Return (x, y) of the center of cell containing provided text 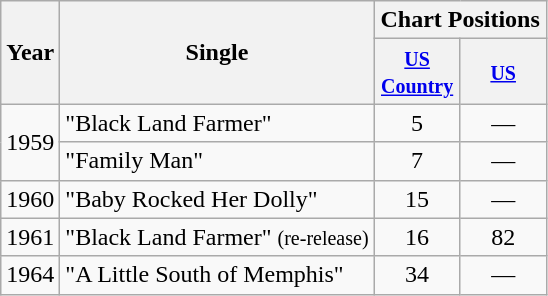
"Black Land Farmer" (217, 123)
5 (417, 123)
34 (417, 275)
Single (217, 52)
16 (417, 237)
US Country (417, 72)
1961 (30, 237)
US (503, 72)
1964 (30, 275)
Year (30, 52)
15 (417, 199)
7 (417, 161)
"Black Land Farmer" (re-release) (217, 237)
1959 (30, 142)
82 (503, 237)
"A Little South of Memphis" (217, 275)
"Family Man" (217, 161)
"Baby Rocked Her Dolly" (217, 199)
Chart Positions (460, 20)
1960 (30, 199)
